Return the [x, y] coordinate for the center point of the cell that contains the specified text.  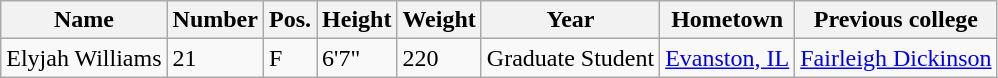
Weight [439, 20]
Pos. [290, 20]
Fairleigh Dickinson [896, 58]
Year [570, 20]
F [290, 58]
220 [439, 58]
Previous college [896, 20]
Hometown [728, 20]
21 [215, 58]
Evanston, IL [728, 58]
Elyjah Williams [84, 58]
Height [357, 20]
6'7" [357, 58]
Number [215, 20]
Name [84, 20]
Graduate Student [570, 58]
